Search for the cell housing the specified text and yield its [X, Y] center coordinate. 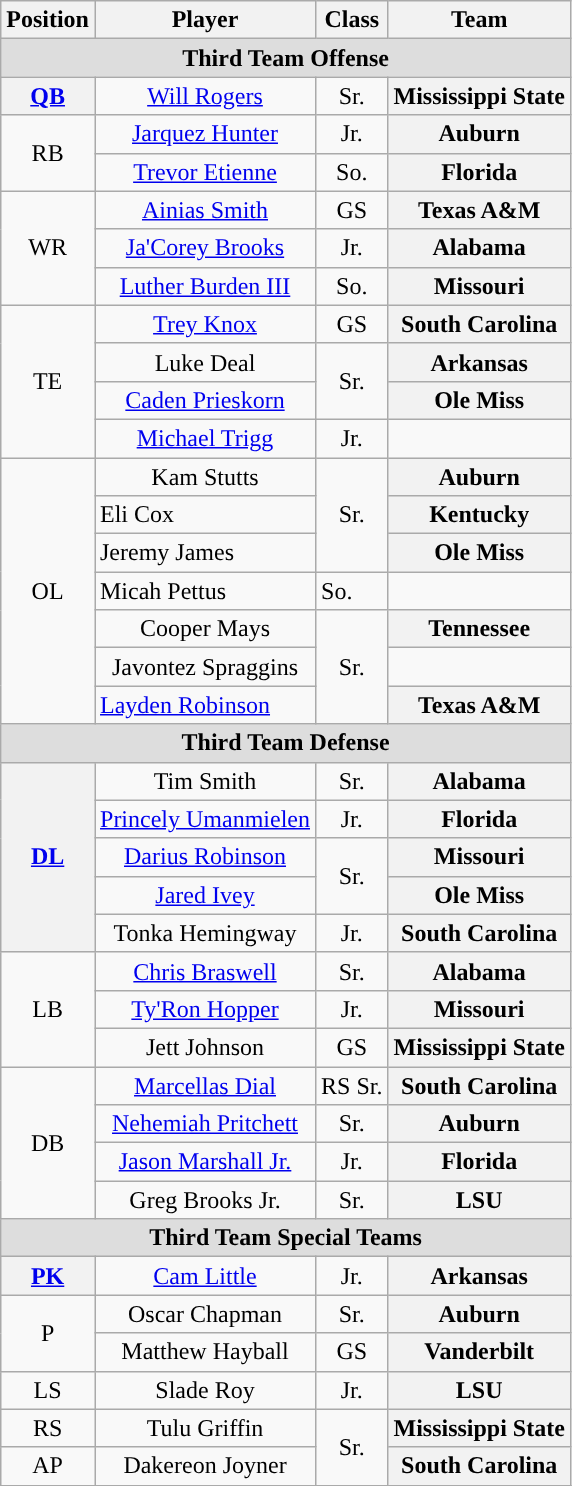
Team [479, 20]
Princely Umanmielen [204, 819]
DB [48, 1142]
Tennessee [479, 629]
Kentucky [479, 515]
Marcellas Dial [204, 1085]
Javontez Spraggins [204, 667]
Vanderbilt [479, 1352]
AP [48, 1466]
Third Team Defense [286, 743]
Michael Trigg [204, 438]
LS [48, 1390]
Cam Little [204, 1276]
Kam Stutts [204, 477]
Darius Robinson [204, 857]
Oscar Chapman [204, 1314]
WR [48, 248]
DL [48, 857]
Tim Smith [204, 781]
RS [48, 1428]
Cooper Mays [204, 629]
Luther Burden III [204, 286]
TE [48, 381]
Slade Roy [204, 1390]
Trey Knox [204, 324]
Trevor Etienne [204, 172]
OL [48, 591]
Matthew Hayball [204, 1352]
Player [204, 20]
LB [48, 1009]
Position [48, 20]
Tulu Griffin [204, 1428]
Dakereon Joyner [204, 1466]
PK [48, 1276]
QB [48, 96]
Chris Braswell [204, 971]
Eli Cox [204, 515]
Ja'Corey Brooks [204, 248]
Jason Marshall Jr. [204, 1162]
RB [48, 153]
Luke Deal [204, 362]
Third Team Offense [286, 58]
Jarquez Hunter [204, 134]
RS Sr. [352, 1085]
Nehemiah Pritchett [204, 1124]
Greg Brooks Jr. [204, 1200]
Layden Robinson [204, 705]
Micah Pettus [204, 591]
Class [352, 20]
Jared Ivey [204, 895]
P [48, 1333]
Jeremy James [204, 553]
Ainias Smith [204, 210]
Will Rogers [204, 96]
Caden Prieskorn [204, 400]
Jett Johnson [204, 1047]
Tonka Hemingway [204, 933]
Third Team Special Teams [286, 1238]
Ty'Ron Hopper [204, 1009]
